Capture the cell that displays the provided text and extract its [X, Y] central coordinate. 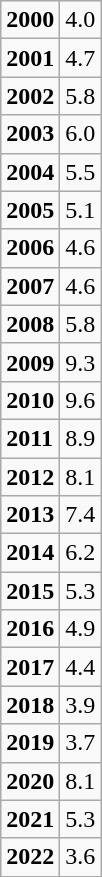
2010 [30, 400]
2016 [30, 629]
9.3 [80, 362]
2015 [30, 591]
2019 [30, 743]
2012 [30, 477]
2018 [30, 705]
6.2 [80, 553]
3.6 [80, 857]
3.7 [80, 743]
2022 [30, 857]
2004 [30, 172]
2009 [30, 362]
5.5 [80, 172]
2011 [30, 438]
2021 [30, 819]
2006 [30, 248]
2000 [30, 20]
5.1 [80, 210]
8.9 [80, 438]
4.0 [80, 20]
9.6 [80, 400]
6.0 [80, 134]
2020 [30, 781]
2003 [30, 134]
3.9 [80, 705]
4.4 [80, 667]
7.4 [80, 515]
4.9 [80, 629]
2007 [30, 286]
2014 [30, 553]
2017 [30, 667]
2005 [30, 210]
2013 [30, 515]
2002 [30, 96]
4.7 [80, 58]
2001 [30, 58]
2008 [30, 324]
